Determine the (X, Y) coordinate at the center of the cell enclosing the given text.  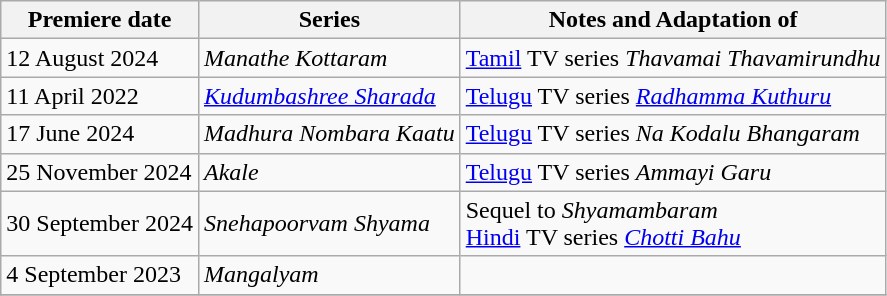
Telugu TV series Ammayi Garu (673, 172)
Kudumbashree Sharada (329, 96)
Tamil TV series Thavamai Thavamirundhu (673, 58)
Series (329, 20)
25 November 2024 (100, 172)
Sequel to ShyamambaramHindi TV series Chotti Bahu (673, 224)
Manathe Kottaram (329, 58)
Notes and Adaptation of (673, 20)
Telugu TV series Radhamma Kuthuru (673, 96)
12 August 2024 (100, 58)
Premiere date (100, 20)
30 September 2024 (100, 224)
Madhura Nombara Kaatu (329, 134)
Snehapoorvam Shyama (329, 224)
Mangalyam (329, 275)
Akale (329, 172)
Telugu TV series Na Kodalu Bhangaram (673, 134)
11 April 2022 (100, 96)
4 September 2023 (100, 275)
17 June 2024 (100, 134)
